From the cell containing the given text, extract its center point as (x, y) coordinate. 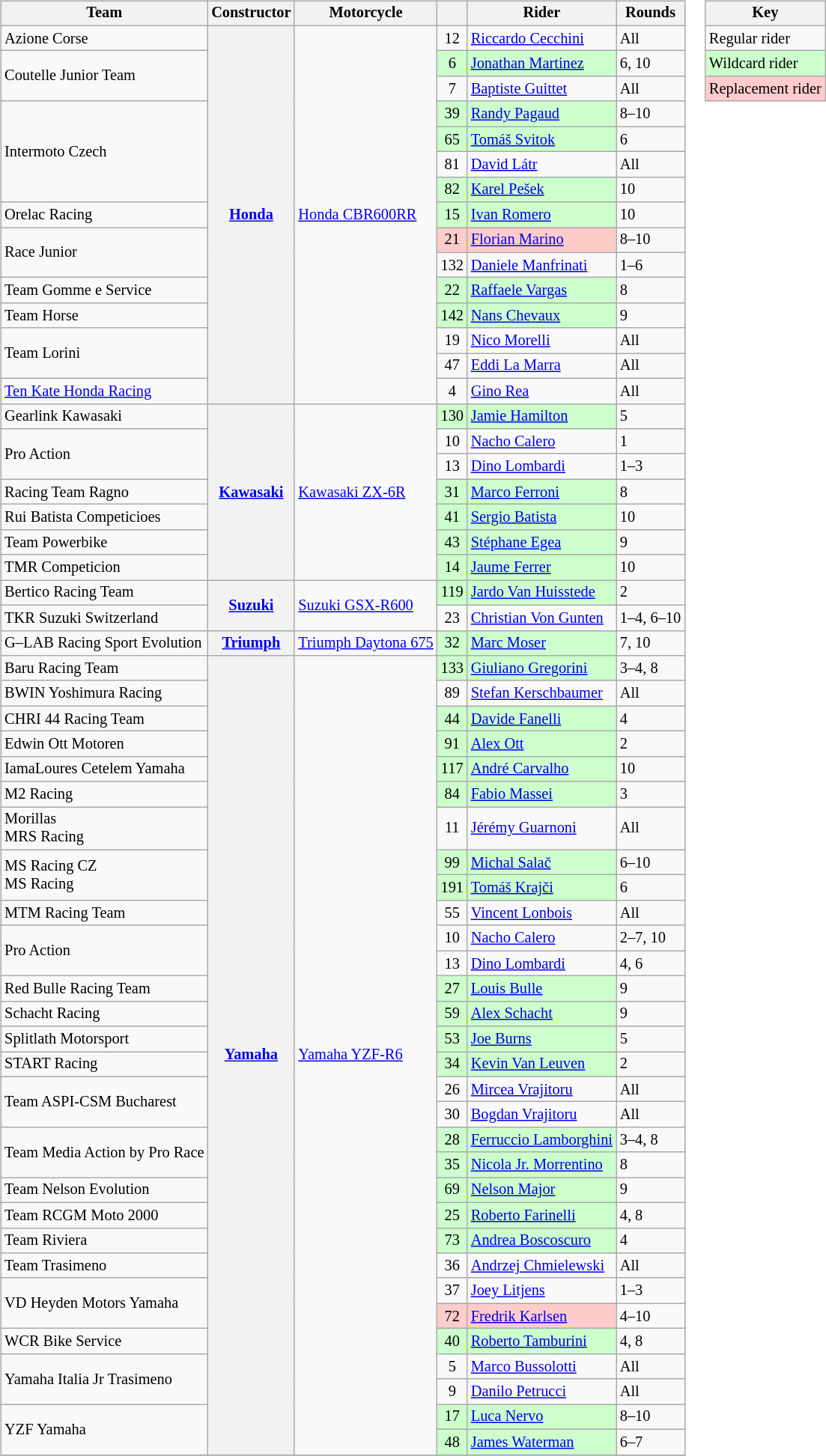
Key (765, 13)
82 (452, 189)
Red Bulle Racing Team (104, 989)
Stefan Kerschbaumer (542, 693)
Team Powerbike (104, 542)
48 (452, 1442)
Suzuki (251, 605)
72 (452, 1316)
Alex Ott (542, 744)
Fredrik Karlsen (542, 1316)
Andrzej Chmielewski (542, 1266)
Tomáš Svitok (542, 139)
37 (452, 1291)
Daniele Manfrinati (542, 265)
YZF Yamaha (104, 1430)
132 (452, 265)
Team Gomme e Service (104, 290)
Team (104, 13)
Tomáš Krajči (542, 888)
53 (452, 1039)
MTM Racing Team (104, 913)
Alex Schacht (542, 1014)
BWIN Yoshimura Racing (104, 693)
73 (452, 1240)
Baptiste Guittet (542, 89)
Team RCGM Moto 2000 (104, 1215)
59 (452, 1014)
1–6 (650, 265)
Race Junior (104, 253)
99 (452, 862)
Splitlath Motorsport (104, 1039)
Vincent Lonbois (542, 913)
Marco Bussolotti (542, 1366)
Eddi La Marra (542, 366)
1 (650, 442)
Nans Chevaux (542, 316)
41 (452, 517)
133 (452, 668)
55 (452, 913)
89 (452, 693)
Marc Moser (542, 643)
Roberto Farinelli (542, 1215)
Schacht Racing (104, 1014)
28 (452, 1140)
TMR Competicion (104, 567)
Sergio Batista (542, 517)
65 (452, 139)
Team Nelson Evolution (104, 1190)
Yamaha YZF-R6 (365, 1056)
Wildcard rider (765, 64)
Intermoto Czech (104, 151)
Team Media Action by Pro Race (104, 1153)
119 (452, 593)
Ten Kate Honda Racing (104, 391)
6, 10 (650, 64)
3 (650, 794)
Roberto Tamburini (542, 1341)
Nicola Jr. Morrentino (542, 1165)
Honda (251, 214)
7, 10 (650, 643)
81 (452, 165)
Yamaha (251, 1056)
39 (452, 114)
69 (452, 1190)
Regular rider (765, 38)
Jonathan Martinez (542, 64)
Karel Pešek (542, 189)
Team Trasimeno (104, 1266)
30 (452, 1115)
40 (452, 1341)
Kevin Van Leuven (542, 1064)
Gino Rea (542, 391)
1–4, 6–10 (650, 618)
27 (452, 989)
TKR Suzuki Switzerland (104, 618)
91 (452, 744)
Kawasaki ZX-6R (365, 492)
Racing Team Ragno (104, 492)
MS Racing CZMS Racing (104, 874)
Rounds (650, 13)
32 (452, 643)
Motorcycle (365, 13)
Kawasaki (251, 492)
Triumph (251, 643)
Yamaha Italia Jr Trasimeno (104, 1379)
6–7 (650, 1442)
Jamie Hamilton (542, 416)
Rui Batista Competicioes (104, 517)
START Racing (104, 1064)
Jérémy Guarnoni (542, 829)
Edwin Ott Motoren (104, 744)
35 (452, 1165)
Michal Salač (542, 862)
15 (452, 215)
34 (452, 1064)
Rider (542, 13)
44 (452, 719)
Coutelle Junior Team (104, 76)
Bertico Racing Team (104, 593)
Florian Marino (542, 240)
CHRI 44 Racing Team (104, 719)
Honda CBR600RR (365, 214)
Jaume Ferrer (542, 567)
23 (452, 618)
25 (452, 1215)
Orelac Racing (104, 215)
Raffaele Vargas (542, 290)
MorillasMRS Racing (104, 829)
Stéphane Egea (542, 542)
191 (452, 888)
Triumph Daytona 675 (365, 643)
Giuliano Gregorini (542, 668)
4–10 (650, 1316)
Team Lorini (104, 353)
Constructor (251, 13)
James Waterman (542, 1442)
Jardo Van Huisstede (542, 593)
130 (452, 416)
M2 Racing (104, 794)
117 (452, 769)
26 (452, 1089)
Fabio Massei (542, 794)
14 (452, 567)
Replacement rider (765, 89)
2–7, 10 (650, 938)
Joe Burns (542, 1039)
Team ASPI-CSM Bucharest (104, 1102)
Andrea Boscoscuro (542, 1240)
Nico Morelli (542, 341)
22 (452, 290)
84 (452, 794)
Christian Von Gunten (542, 618)
Nelson Major (542, 1190)
6–10 (650, 862)
36 (452, 1266)
31 (452, 492)
4, 6 (650, 963)
Baru Racing Team (104, 668)
Gearlink Kawasaki (104, 416)
Team Horse (104, 316)
Bogdan Vrajitoru (542, 1115)
WCR Bike Service (104, 1341)
Randy Pagaud (542, 114)
17 (452, 1417)
IamaLoures Cetelem Yamaha (104, 769)
142 (452, 316)
Ivan Romero (542, 215)
Marco Ferroni (542, 492)
19 (452, 341)
Danilo Petrucci (542, 1392)
Ferruccio Lamborghini (542, 1140)
11 (452, 829)
Louis Bulle (542, 989)
7 (452, 89)
43 (452, 542)
21 (452, 240)
André Carvalho (542, 769)
Team Riviera (104, 1240)
Joey Litjens (542, 1291)
Davide Fanelli (542, 719)
Suzuki GSX-R600 (365, 605)
Azione Corse (104, 38)
G–LAB Racing Sport Evolution (104, 643)
12 (452, 38)
47 (452, 366)
David Látr (542, 165)
Luca Nervo (542, 1417)
VD Heyden Motors Yamaha (104, 1303)
Mircea Vrajitoru (542, 1089)
Riccardo Cecchini (542, 38)
